Determine the [X, Y] coordinate at the center of the cell enclosing the given text.  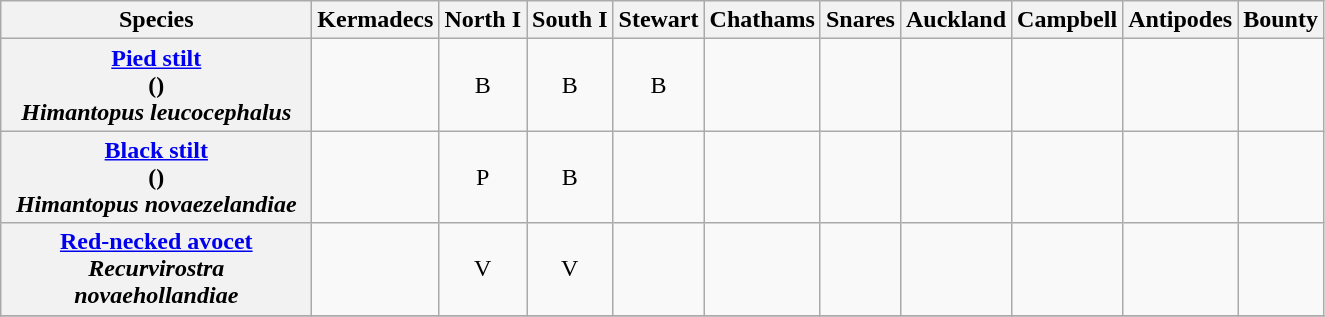
Kermadecs [376, 20]
North I [483, 20]
Stewart [658, 20]
Chathams [762, 20]
Red-necked avocetRecurvirostra novaehollandiae [156, 269]
Snares [860, 20]
Antipodes [1180, 20]
Species [156, 20]
South I [570, 20]
Auckland [956, 20]
Black stilt()Himantopus novaezelandiae [156, 177]
Pied stilt()Himantopus leucocephalus [156, 85]
P [483, 177]
Campbell [1068, 20]
Bounty [1281, 20]
